Search for the cell housing the specified text and yield its (x, y) center coordinate. 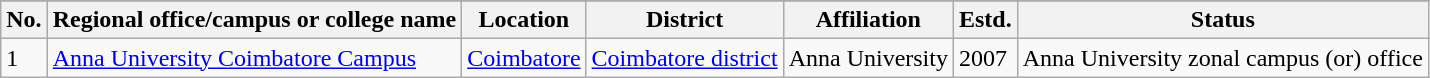
Status (1222, 20)
Coimbatore (524, 58)
1 (24, 58)
No. (24, 20)
Location (524, 20)
Anna University (868, 58)
District (684, 20)
Anna University Coimbatore Campus (254, 58)
Estd. (985, 20)
Anna University zonal campus (or) office (1222, 58)
Regional office/campus or college name (254, 20)
Affiliation (868, 20)
Coimbatore district (684, 58)
2007 (985, 58)
